Locate the cell with the specified text and output its [X, Y] center coordinate. 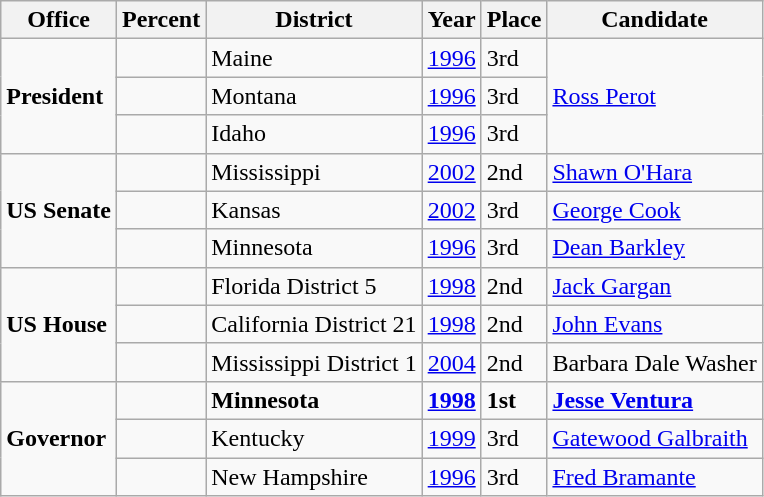
Percent [160, 20]
Candidate [654, 20]
Shawn O'Hara [654, 172]
John Evans [654, 324]
Place [514, 20]
California District 21 [314, 324]
Maine [314, 58]
US Senate [59, 210]
Kansas [314, 210]
George Cook [654, 210]
Idaho [314, 134]
US House [59, 324]
Montana [314, 96]
Jack Gargan [654, 286]
Fred Bramante [654, 477]
Dean Barkley [654, 248]
Jesse Ventura [654, 400]
District [314, 20]
New Hampshire [314, 477]
Gatewood Galbraith [654, 438]
Mississippi District 1 [314, 362]
1999 [452, 438]
2004 [452, 362]
President [59, 96]
Florida District 5 [314, 286]
1st [514, 400]
Office [59, 20]
Barbara Dale Washer [654, 362]
Governor [59, 438]
Kentucky [314, 438]
Year [452, 20]
Mississippi [314, 172]
Ross Perot [654, 96]
